Search for the cell housing the specified text and yield its [x, y] center coordinate. 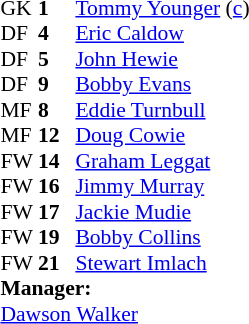
9 [57, 85]
12 [57, 135]
17 [57, 212]
Jimmy Murray [162, 187]
14 [57, 161]
Bobby Evans [162, 85]
16 [57, 187]
Jackie Mudie [162, 212]
Manager: [124, 289]
Graham Leggat [162, 161]
4 [57, 33]
Eddie Turnbull [162, 110]
19 [57, 237]
Stewart Imlach [162, 263]
5 [57, 59]
8 [57, 110]
Eric Caldow [162, 33]
Bobby Collins [162, 237]
John Hewie [162, 59]
Doug Cowie [162, 135]
21 [57, 263]
